Detect which cell encompasses the target text, then output its [x, y] center coordinate. 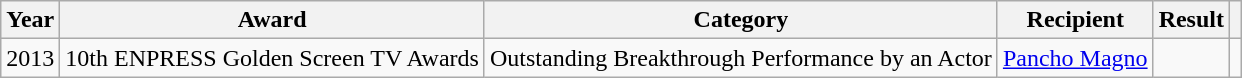
Year [30, 20]
Award [272, 20]
10th ENPRESS Golden Screen TV Awards [272, 58]
Recipient [1075, 20]
Result [1191, 20]
Category [740, 20]
2013 [30, 58]
Outstanding Breakthrough Performance by an Actor [740, 58]
Pancho Magno [1075, 58]
